Determine the (X, Y) coordinate at the center of the cell enclosing the given text.  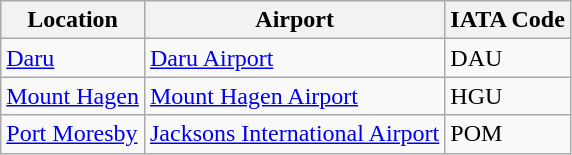
Daru Airport (294, 58)
Mount Hagen (73, 96)
DAU (508, 58)
HGU (508, 96)
Mount Hagen Airport (294, 96)
IATA Code (508, 20)
Daru (73, 58)
Port Moresby (73, 134)
Airport (294, 20)
POM (508, 134)
Location (73, 20)
Jacksons International Airport (294, 134)
